Find where the given text appears and provide that cell's center as [x, y] coordinate. 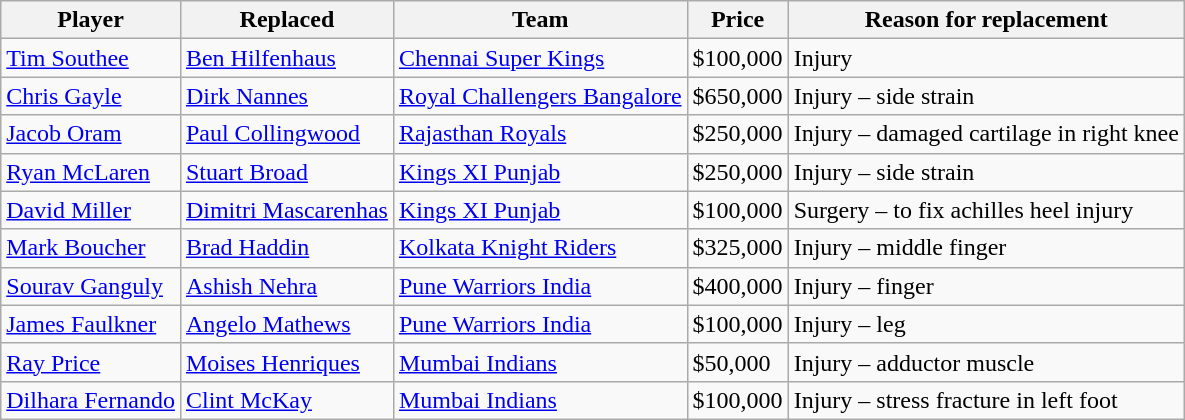
Player [91, 20]
Moises Henriques [286, 362]
Injury – damaged cartilage in right knee [986, 134]
Injury – adductor muscle [986, 362]
Team [540, 20]
Price [738, 20]
Injury [986, 58]
Ashish Nehra [286, 286]
Dimitri Mascarenhas [286, 210]
Ben Hilfenhaus [286, 58]
Dirk Nannes [286, 96]
Ray Price [91, 362]
Brad Haddin [286, 248]
$650,000 [738, 96]
Chris Gayle [91, 96]
Tim Southee [91, 58]
Kolkata Knight Riders [540, 248]
James Faulkner [91, 324]
Angelo Mathews [286, 324]
$400,000 [738, 286]
Rajasthan Royals [540, 134]
Ryan McLaren [91, 172]
Paul Collingwood [286, 134]
Replaced [286, 20]
Mark Boucher [91, 248]
David Miller [91, 210]
Injury – middle finger [986, 248]
Surgery – to fix achilles heel injury [986, 210]
Royal Challengers Bangalore [540, 96]
$50,000 [738, 362]
Injury – leg [986, 324]
Stuart Broad [286, 172]
Clint McKay [286, 400]
Sourav Ganguly [91, 286]
$325,000 [738, 248]
Injury – stress fracture in left foot [986, 400]
Reason for replacement [986, 20]
Injury – finger [986, 286]
Jacob Oram [91, 134]
Chennai Super Kings [540, 58]
Dilhara Fernando [91, 400]
